Pinpoint the cell where the given text exists, returning its [x, y] midpoint coordinate. 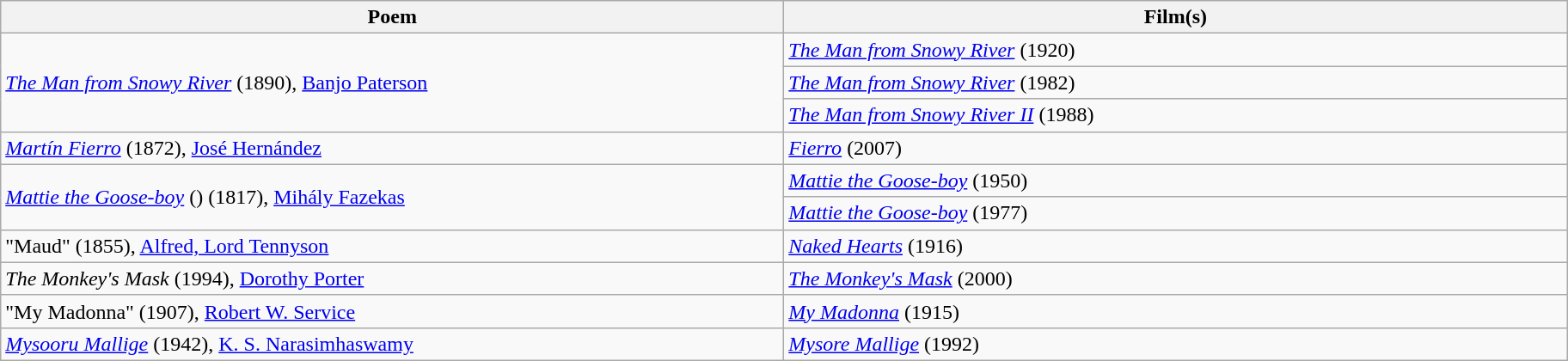
Mattie the Goose-boy () (1817), Mihály Fazekas [392, 197]
Fierro (2007) [1176, 148]
The Monkey's Mask (2000) [1176, 278]
The Man from Snowy River (1890), Banjo Paterson [392, 83]
The Man from Snowy River (1982) [1176, 83]
Film(s) [1176, 17]
The Man from Snowy River II (1988) [1176, 115]
Mysore Mallige (1992) [1176, 344]
Mattie the Goose-boy (1950) [1176, 180]
Naked Hearts (1916) [1176, 246]
The Man from Snowy River (1920) [1176, 50]
Mysooru Mallige (1942), K. S. Narasimhaswamy [392, 344]
Martín Fierro (1872), José Hernández [392, 148]
Mattie the Goose-boy (1977) [1176, 213]
My Madonna (1915) [1176, 311]
Poem [392, 17]
"My Madonna" (1907), Robert W. Service [392, 311]
The Monkey's Mask (1994), Dorothy Porter [392, 278]
"Maud" (1855), Alfred, Lord Tennyson [392, 246]
